Return the (x, y) coordinate for the center point of the cell that contains the specified text.  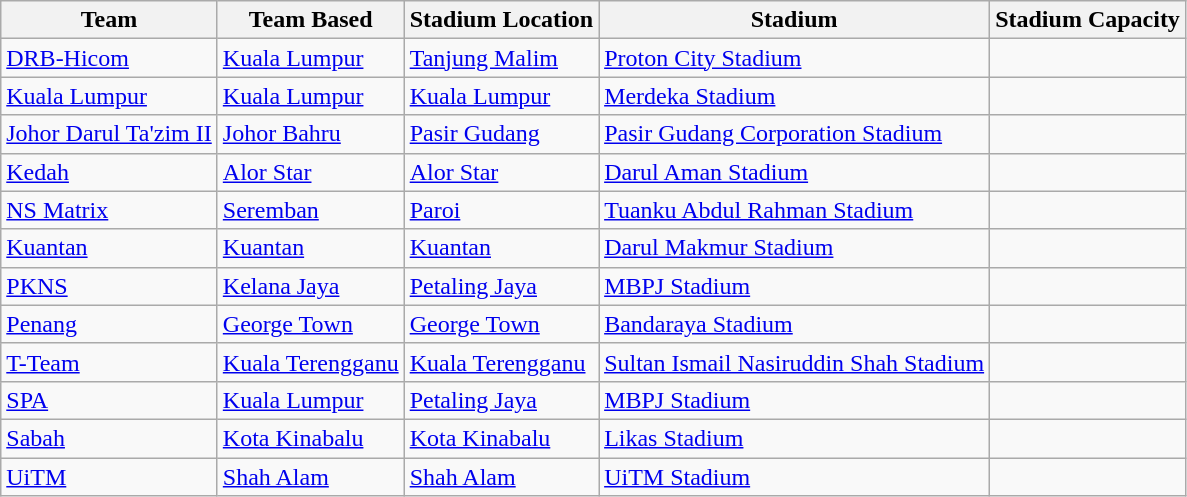
Kedah (110, 172)
Penang (110, 324)
Bandaraya Stadium (794, 324)
Pasir Gudang Corporation Stadium (794, 134)
UiTM (110, 477)
Stadium Capacity (1088, 20)
PKNS (110, 286)
Team (110, 20)
DRB-Hicom (110, 58)
Merdeka Stadium (794, 96)
Proton City Stadium (794, 58)
UiTM Stadium (794, 477)
T-Team (110, 362)
Johor Darul Ta'zim II (110, 134)
Seremban (310, 210)
Stadium Location (501, 20)
Sabah (110, 438)
Tuanku Abdul Rahman Stadium (794, 210)
Likas Stadium (794, 438)
Johor Bahru (310, 134)
NS Matrix (110, 210)
Stadium (794, 20)
Pasir Gudang (501, 134)
Darul Makmur Stadium (794, 248)
Kelana Jaya (310, 286)
Sultan Ismail Nasiruddin Shah Stadium (794, 362)
Darul Aman Stadium (794, 172)
Tanjung Malim (501, 58)
Team Based (310, 20)
Paroi (501, 210)
SPA (110, 400)
